Return (X, Y) of the center of cell containing provided text 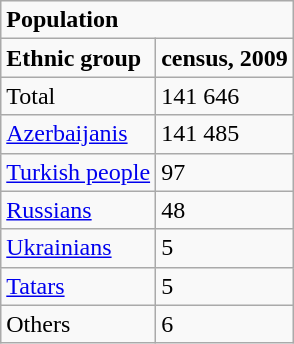
Population (148, 20)
6 (225, 324)
Ukrainians (78, 248)
Ethnic group (78, 58)
48 (225, 210)
Turkish people (78, 172)
141 485 (225, 134)
census, 2009 (225, 58)
Azerbaijanis (78, 134)
Others (78, 324)
Russians (78, 210)
Total (78, 96)
141 646 (225, 96)
97 (225, 172)
Tatars (78, 286)
